Locate the cell with the specified text and output its (X, Y) center coordinate. 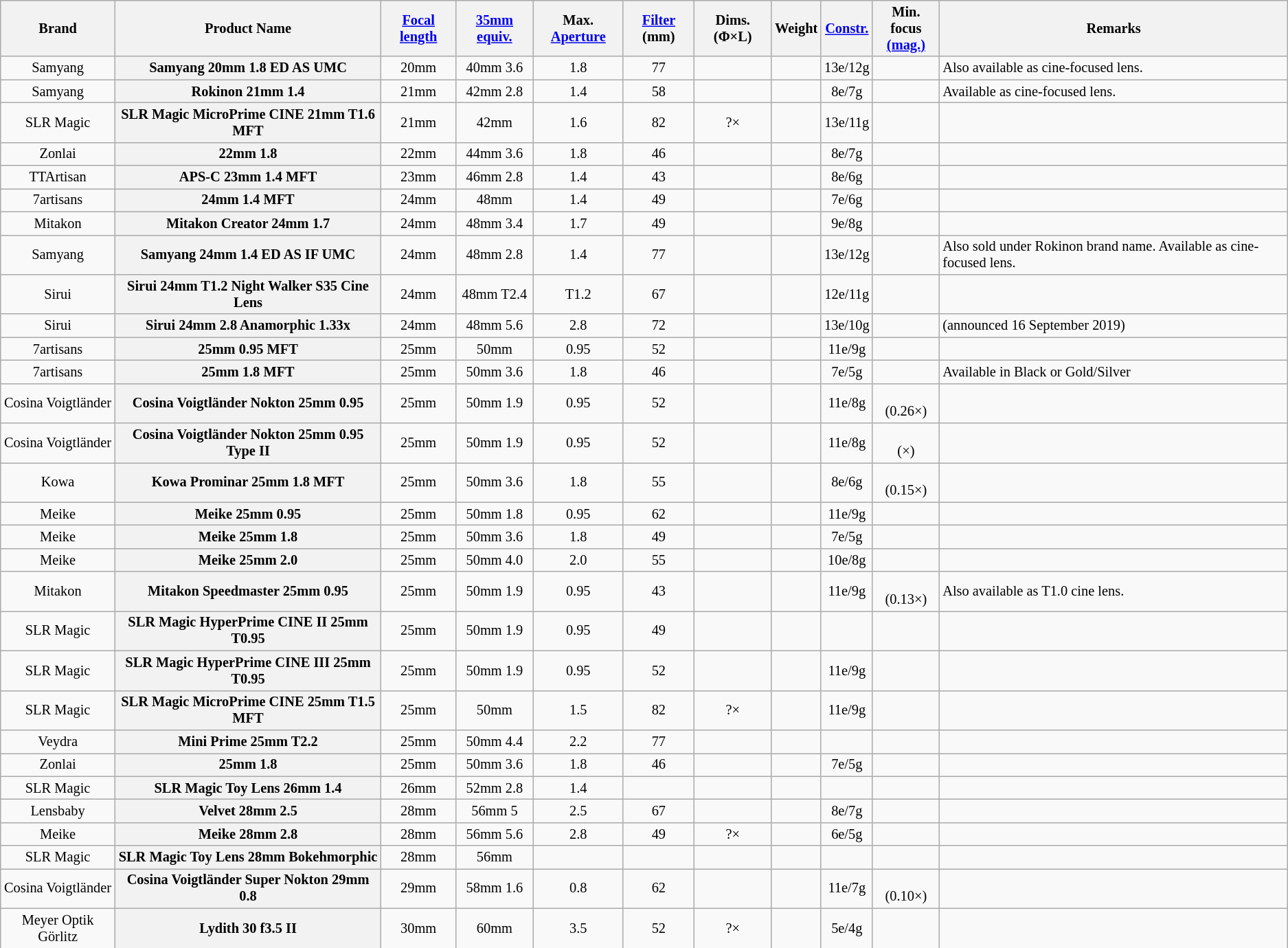
Lensbaby (58, 811)
Dims. (Φ×L) (732, 28)
23mm (419, 177)
22mm 1.8 (247, 154)
Kowa Prominar 25mm 1.8 MFT (247, 482)
Velvet 28mm 2.5 (247, 811)
60mm (495, 928)
Meike 25mm 2.0 (247, 560)
58 (658, 91)
Available in Black or Gold/Silver (1114, 372)
TTArtisan (58, 177)
24mm 1.4 MFT (247, 200)
22mm (419, 154)
52mm 2.8 (495, 788)
10e/8g (846, 560)
3.5 (578, 928)
Sirui 24mm T1.2 Night Walker S35 Cine Lens (247, 294)
Max. Aperture (578, 28)
25mm 0.95 MFT (247, 349)
12e/11g (846, 294)
Cosina Voigtländer Super Nokton 29mm 0.8 (247, 888)
Focal length (419, 28)
2.2 (578, 741)
Also available as T1.0 cine lens. (1114, 591)
Mini Prime 25mm T2.2 (247, 741)
13e/10g (846, 326)
Samyang 24mm 1.4 ED AS IF UMC (247, 255)
72 (658, 326)
SLR Magic MicroPrime CINE 21mm T1.6 MFT (247, 122)
48mm (495, 200)
SLR Magic Toy Lens 28mm Bokehmorphic (247, 857)
(0.13×) (905, 591)
50mm 4.4 (495, 741)
11e/7g (846, 888)
(0.26×) (905, 403)
Samyang 20mm 1.8 ED AS UMC (247, 68)
Also sold under Rokinon brand name. Available as cine-focused lens. (1114, 255)
20mm (419, 68)
Meyer Optik Görlitz (58, 928)
42mm 2.8 (495, 91)
Kowa (58, 482)
48mm T2.4 (495, 294)
35mm equiv. (495, 28)
2.5 (578, 811)
1.6 (578, 122)
25mm 1.8 MFT (247, 372)
(0.15×) (905, 482)
42mm (495, 122)
5e/4g (846, 928)
48mm 3.4 (495, 223)
Mitakon Creator 24mm 1.7 (247, 223)
29mm (419, 888)
58mm 1.6 (495, 888)
(×) (905, 443)
Mitakon Speedmaster 25mm 0.95 (247, 591)
48mm 2.8 (495, 255)
(announced 16 September 2019) (1114, 326)
1.7 (578, 223)
48mm 5.6 (495, 326)
Meike 25mm 0.95 (247, 514)
Remarks (1114, 28)
Lydith 30 f3.5 II (247, 928)
Filter (mm) (658, 28)
Cosina Voigtländer Nokton 25mm 0.95 Type II (247, 443)
SLR Magic HyperPrime CINE II 25mm T0.95 (247, 631)
56mm 5.6 (495, 834)
SLR Magic MicroPrime CINE 25mm T1.5 MFT (247, 710)
Meike 28mm 2.8 (247, 834)
1.5 (578, 710)
56mm 5 (495, 811)
Weight (796, 28)
Constr. (846, 28)
Also available as cine-focused lens. (1114, 68)
46mm 2.8 (495, 177)
50mm 4.0 (495, 560)
Cosina Voigtländer Nokton 25mm 0.95 (247, 403)
Sirui 24mm 2.8 Anamorphic 1.33x (247, 326)
Veydra (58, 741)
Min. focus(mag.) (905, 28)
0.8 (578, 888)
SLR Magic HyperPrime CINE III 25mm T0.95 (247, 670)
25mm 1.8 (247, 765)
T1.2 (578, 294)
SLR Magic Toy Lens 26mm 1.4 (247, 788)
6e/5g (846, 834)
9e/8g (846, 223)
7e/6g (846, 200)
Rokinon 21mm 1.4 (247, 91)
26mm (419, 788)
Available as cine-focused lens. (1114, 91)
30mm (419, 928)
50mm 1.8 (495, 514)
2.0 (578, 560)
Product Name (247, 28)
40mm 3.6 (495, 68)
44mm 3.6 (495, 154)
13e/11g (846, 122)
Brand (58, 28)
(0.10×) (905, 888)
Meike 25mm 1.8 (247, 537)
APS-C 23mm 1.4 MFT (247, 177)
56mm (495, 857)
